Locate the cell with the specified text and output its [x, y] center coordinate. 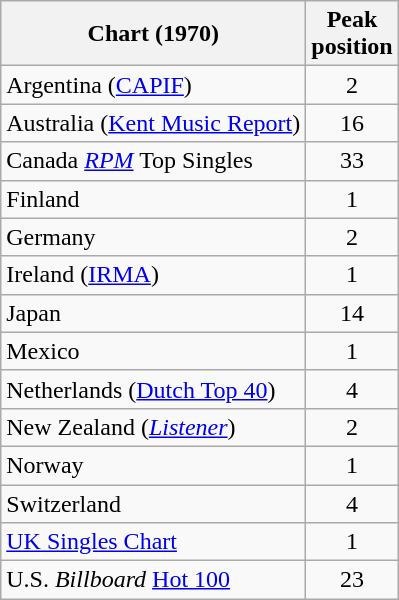
Netherlands (Dutch Top 40) [154, 389]
Japan [154, 313]
23 [352, 580]
Finland [154, 199]
Chart (1970) [154, 34]
Australia (Kent Music Report) [154, 123]
14 [352, 313]
Norway [154, 465]
16 [352, 123]
33 [352, 161]
Switzerland [154, 503]
Ireland (IRMA) [154, 275]
Peakposition [352, 34]
Germany [154, 237]
Canada RPM Top Singles [154, 161]
Argentina (CAPIF) [154, 85]
New Zealand (Listener) [154, 427]
U.S. Billboard Hot 100 [154, 580]
UK Singles Chart [154, 542]
Mexico [154, 351]
